Pinpoint the cell where the given text exists, returning its (X, Y) midpoint coordinate. 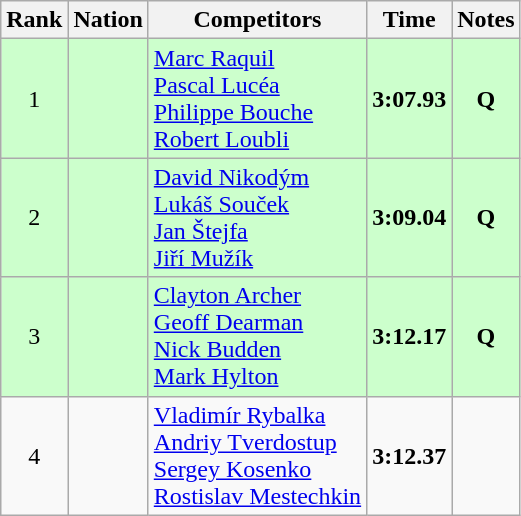
3:07.93 (410, 98)
3:09.04 (410, 218)
Rank (34, 20)
3:12.17 (410, 336)
4 (34, 456)
3:12.37 (410, 456)
Clayton ArcherGeoff DearmanNick BuddenMark Hylton (257, 336)
Nation (108, 20)
3 (34, 336)
Notes (486, 20)
Vladimír RybalkaAndriy TverdostupSergey KosenkoRostislav Mestechkin (257, 456)
Time (410, 20)
2 (34, 218)
David NikodýmLukáš SoučekJan ŠtejfaJiří Mužík (257, 218)
Competitors (257, 20)
1 (34, 98)
Marc RaquilPascal LucéaPhilippe BoucheRobert Loubli (257, 98)
